Extract the [X, Y] coordinate from the center of the cell holding the provided text.  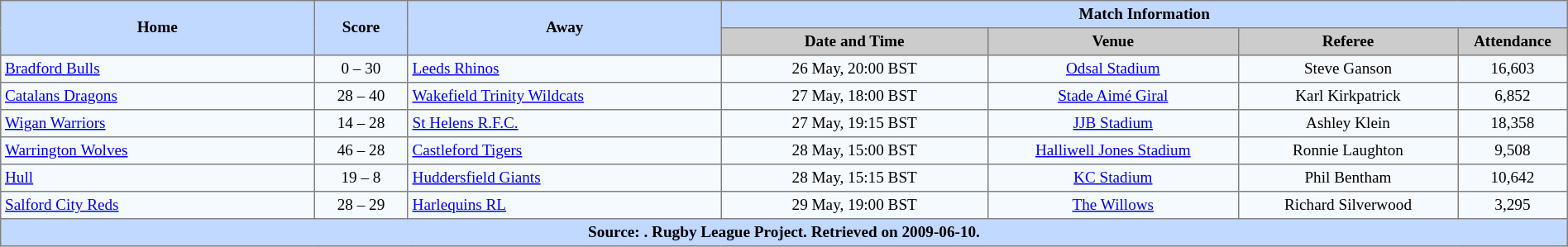
Ronnie Laughton [1348, 150]
29 May, 19:00 BST [854, 205]
Richard Silverwood [1348, 205]
Venue [1113, 41]
Attendance [1513, 41]
16,603 [1513, 69]
KC Stadium [1113, 178]
Salford City Reds [157, 205]
Match Information [1145, 15]
0 – 30 [361, 69]
3,295 [1513, 205]
Stade Aimé Giral [1113, 96]
46 – 28 [361, 150]
Steve Ganson [1348, 69]
6,852 [1513, 96]
Phil Bentham [1348, 178]
Harlequins RL [564, 205]
Bradford Bulls [157, 69]
28 – 40 [361, 96]
18,358 [1513, 124]
Ashley Klein [1348, 124]
Karl Kirkpatrick [1348, 96]
28 May, 15:15 BST [854, 178]
Castleford Tigers [564, 150]
Score [361, 28]
Home [157, 28]
Huddersfield Giants [564, 178]
28 – 29 [361, 205]
26 May, 20:00 BST [854, 69]
Odsal Stadium [1113, 69]
Leeds Rhinos [564, 69]
The Willows [1113, 205]
Referee [1348, 41]
14 – 28 [361, 124]
Catalans Dragons [157, 96]
9,508 [1513, 150]
27 May, 19:15 BST [854, 124]
Wakefield Trinity Wildcats [564, 96]
Away [564, 28]
Hull [157, 178]
Date and Time [854, 41]
19 – 8 [361, 178]
10,642 [1513, 178]
Source: . Rugby League Project. Retrieved on 2009-06-10. [784, 233]
JJB Stadium [1113, 124]
Halliwell Jones Stadium [1113, 150]
Wigan Warriors [157, 124]
27 May, 18:00 BST [854, 96]
St Helens R.F.C. [564, 124]
Warrington Wolves [157, 150]
28 May, 15:00 BST [854, 150]
